Provide the [x, y] coordinate of the cell's center where the given text is located.  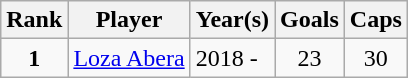
1 [34, 58]
Rank [34, 20]
2018 - [232, 58]
30 [376, 58]
23 [310, 58]
Year(s) [232, 20]
Caps [376, 20]
Loza Abera [129, 58]
Player [129, 20]
Goals [310, 20]
